Provide the (x, y) coordinate of the cell's center where the given text is located.  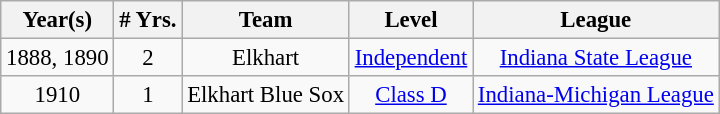
Indiana State League (596, 58)
Class D (410, 95)
Elkhart (266, 58)
Team (266, 20)
Year(s) (58, 20)
2 (148, 58)
1910 (58, 95)
League (596, 20)
Elkhart Blue Sox (266, 95)
1 (148, 95)
1888, 1890 (58, 58)
Independent (410, 58)
# Yrs. (148, 20)
Indiana-Michigan League (596, 95)
Level (410, 20)
